Identify which cell holds the provided text, then report its [x, y] central coordinate. 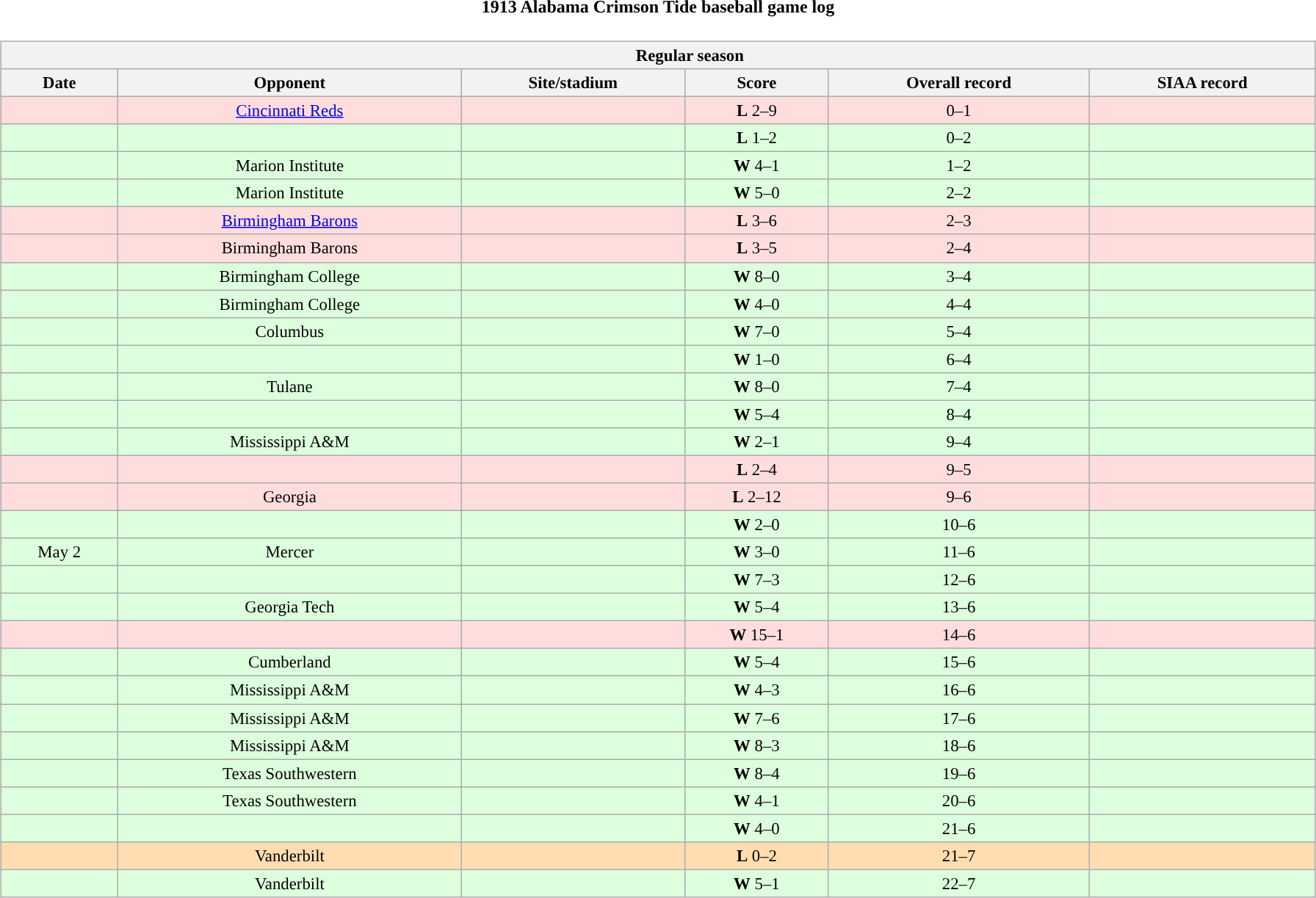
L 2–12 [756, 497]
Opponent [289, 83]
W 4–3 [756, 690]
0–2 [959, 138]
L 0–2 [756, 855]
Cincinnati Reds [289, 110]
W 3–0 [756, 552]
12–6 [959, 580]
17–6 [959, 717]
9–5 [959, 469]
Site/stadium [573, 83]
21–7 [959, 855]
Mercer [289, 552]
W 1–0 [756, 359]
20–6 [959, 800]
SIAA record [1202, 83]
8–4 [959, 414]
10–6 [959, 524]
11–6 [959, 552]
Columbus [289, 331]
6–4 [959, 359]
Regular season [658, 55]
Overall record [959, 83]
13–6 [959, 607]
L 2–4 [756, 469]
W 8–4 [756, 773]
14–6 [959, 635]
5–4 [959, 331]
4–4 [959, 304]
W 7–0 [756, 331]
Tulane [289, 386]
1–2 [959, 166]
May 2 [59, 552]
W 7–6 [756, 717]
19–6 [959, 773]
W 8–3 [756, 745]
3–4 [959, 276]
22–7 [959, 883]
16–6 [959, 690]
9–4 [959, 442]
2–2 [959, 193]
2–4 [959, 248]
W 5–1 [756, 883]
L 2–9 [756, 110]
L 3–5 [756, 248]
7–4 [959, 386]
21–6 [959, 828]
Cumberland [289, 662]
W 2–0 [756, 524]
W 5–0 [756, 193]
W 2–1 [756, 442]
L 1–2 [756, 138]
Georgia Tech [289, 607]
Score [756, 83]
L 3–6 [756, 221]
W 7–3 [756, 580]
0–1 [959, 110]
9–6 [959, 497]
18–6 [959, 745]
15–6 [959, 662]
2–3 [959, 221]
Georgia [289, 497]
W 15–1 [756, 635]
Date [59, 83]
